Locate the cell with the specified text and output its (X, Y) center coordinate. 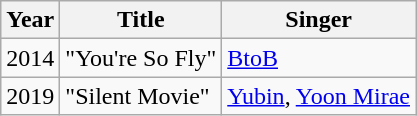
"Silent Movie" (141, 96)
2019 (30, 96)
Year (30, 20)
"You're So Fly" (141, 58)
BtoB (319, 58)
2014 (30, 58)
Yubin, Yoon Mirae (319, 96)
Title (141, 20)
Singer (319, 20)
